Determine the (x, y) coordinate at the center of the cell enclosing the given text.  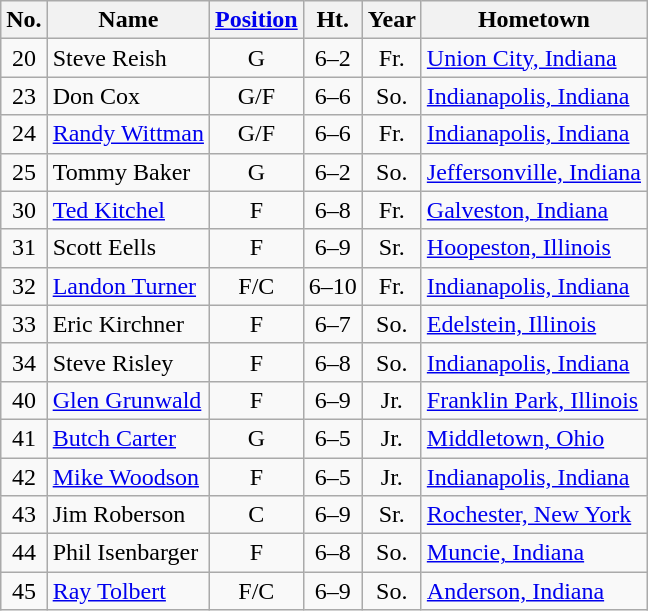
33 (24, 324)
6–10 (332, 286)
42 (24, 477)
Don Cox (128, 96)
23 (24, 96)
Union City, Indiana (534, 58)
Eric Kirchner (128, 324)
34 (24, 362)
40 (24, 400)
30 (24, 210)
31 (24, 248)
24 (24, 134)
43 (24, 515)
Steve Reish (128, 58)
25 (24, 172)
Tommy Baker (128, 172)
44 (24, 553)
6–7 (332, 324)
Landon Turner (128, 286)
Ray Tolbert (128, 591)
32 (24, 286)
Franklin Park, Illinois (534, 400)
Butch Carter (128, 438)
Randy Wittman (128, 134)
20 (24, 58)
Rochester, New York (534, 515)
Anderson, Indiana (534, 591)
Galveston, Indiana (534, 210)
Ht. (332, 20)
Year (392, 20)
Middletown, Ohio (534, 438)
Glen Grunwald (128, 400)
Phil Isenbarger (128, 553)
45 (24, 591)
C (256, 515)
Jim Roberson (128, 515)
41 (24, 438)
Mike Woodson (128, 477)
Scott Eells (128, 248)
Ted Kitchel (128, 210)
Name (128, 20)
Jeffersonville, Indiana (534, 172)
Muncie, Indiana (534, 553)
Steve Risley (128, 362)
Hometown (534, 20)
No. (24, 20)
Hoopeston, Illinois (534, 248)
Position (256, 20)
Edelstein, Illinois (534, 324)
